Search for the cell housing the specified text and yield its (x, y) center coordinate. 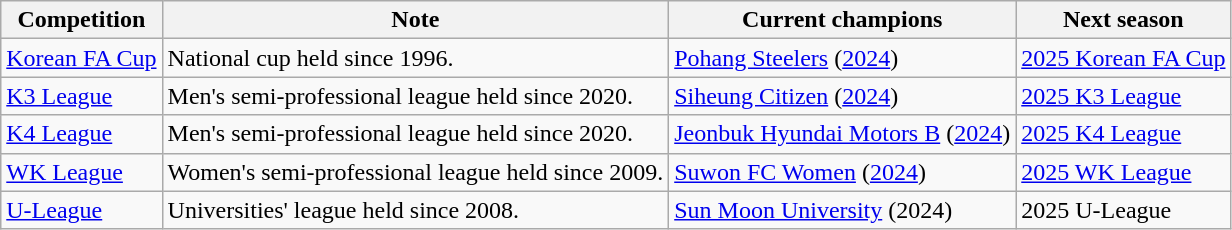
Next season (1124, 20)
WK League (82, 172)
National cup held since 1996. (416, 58)
Women's semi-professional league held since 2009. (416, 172)
K3 League (82, 96)
K4 League (82, 134)
Jeonbuk Hyundai Motors B (2024) (842, 134)
Siheung Citizen (2024) (842, 96)
2025 U-League (1124, 210)
Pohang Steelers (2024) (842, 58)
U-League (82, 210)
Suwon FC Women (2024) (842, 172)
Korean FA Cup (82, 58)
Sun Moon University (2024) (842, 210)
2025 K4 League (1124, 134)
2025 K3 League (1124, 96)
Competition (82, 20)
Current champions (842, 20)
2025 Korean FA Cup (1124, 58)
Note (416, 20)
2025 WK League (1124, 172)
Universities' league held since 2008. (416, 210)
